Extract the (x, y) coordinate from the center of the cell holding the provided text.  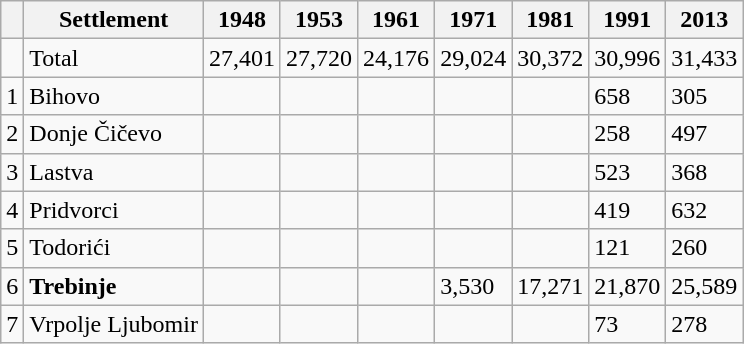
523 (628, 172)
1981 (550, 20)
3,530 (474, 286)
Settlement (114, 20)
Trebinje (114, 286)
2 (12, 134)
29,024 (474, 58)
Lastva (114, 172)
1971 (474, 20)
278 (704, 324)
1961 (396, 20)
30,372 (550, 58)
Donje Čičevo (114, 134)
1 (12, 96)
632 (704, 210)
1953 (318, 20)
27,401 (242, 58)
4 (12, 210)
2013 (704, 20)
Todorići (114, 248)
305 (704, 96)
260 (704, 248)
1991 (628, 20)
31,433 (704, 58)
419 (628, 210)
6 (12, 286)
1948 (242, 20)
658 (628, 96)
Total (114, 58)
Bihovo (114, 96)
25,589 (704, 286)
17,271 (550, 286)
258 (628, 134)
368 (704, 172)
5 (12, 248)
27,720 (318, 58)
Pridvorci (114, 210)
Vrpolje Ljubomir (114, 324)
3 (12, 172)
7 (12, 324)
30,996 (628, 58)
24,176 (396, 58)
121 (628, 248)
21,870 (628, 286)
73 (628, 324)
497 (704, 134)
